For the text-containing cell, return its midpoint in (X, Y) coordinate format. 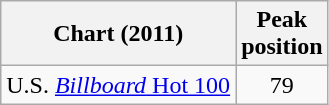
Chart (2011) (118, 34)
U.S. Billboard Hot 100 (118, 85)
Peakposition (282, 34)
79 (282, 85)
